Find where the given text appears and provide that cell's center as (X, Y) coordinate. 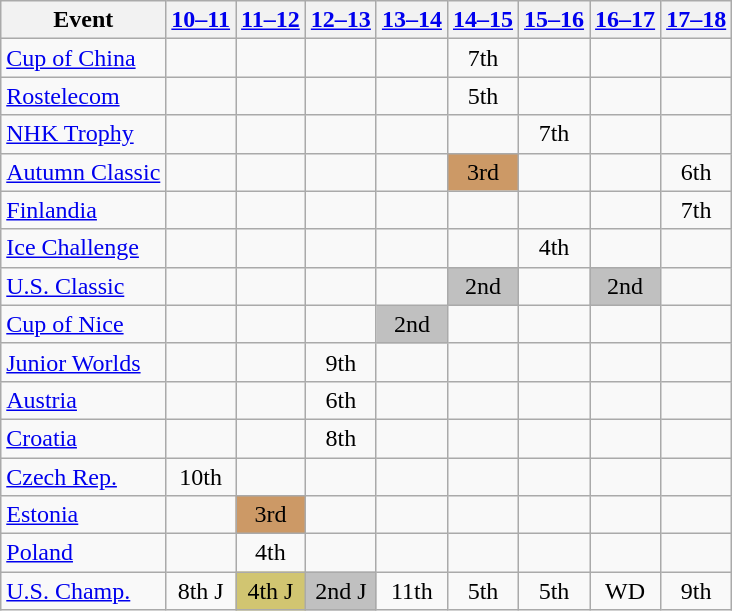
Czech Rep. (84, 477)
Estonia (84, 515)
Poland (84, 553)
NHK Trophy (84, 134)
Croatia (84, 438)
12–13 (340, 20)
11–12 (271, 20)
14–15 (482, 20)
8th (340, 438)
2nd J (340, 591)
10th (201, 477)
11th (412, 591)
4th J (271, 591)
Cup of Nice (84, 324)
WD (626, 591)
Rostelecom (84, 96)
10–11 (201, 20)
Ice Challenge (84, 248)
Junior Worlds (84, 362)
Cup of China (84, 58)
Event (84, 20)
U.S. Champ. (84, 591)
U.S. Classic (84, 286)
Austria (84, 400)
Finlandia (84, 210)
16–17 (626, 20)
17–18 (696, 20)
13–14 (412, 20)
15–16 (554, 20)
8th J (201, 591)
Autumn Classic (84, 172)
